Scan for the cell matching the given text and deliver its (X, Y) coordinate at center. 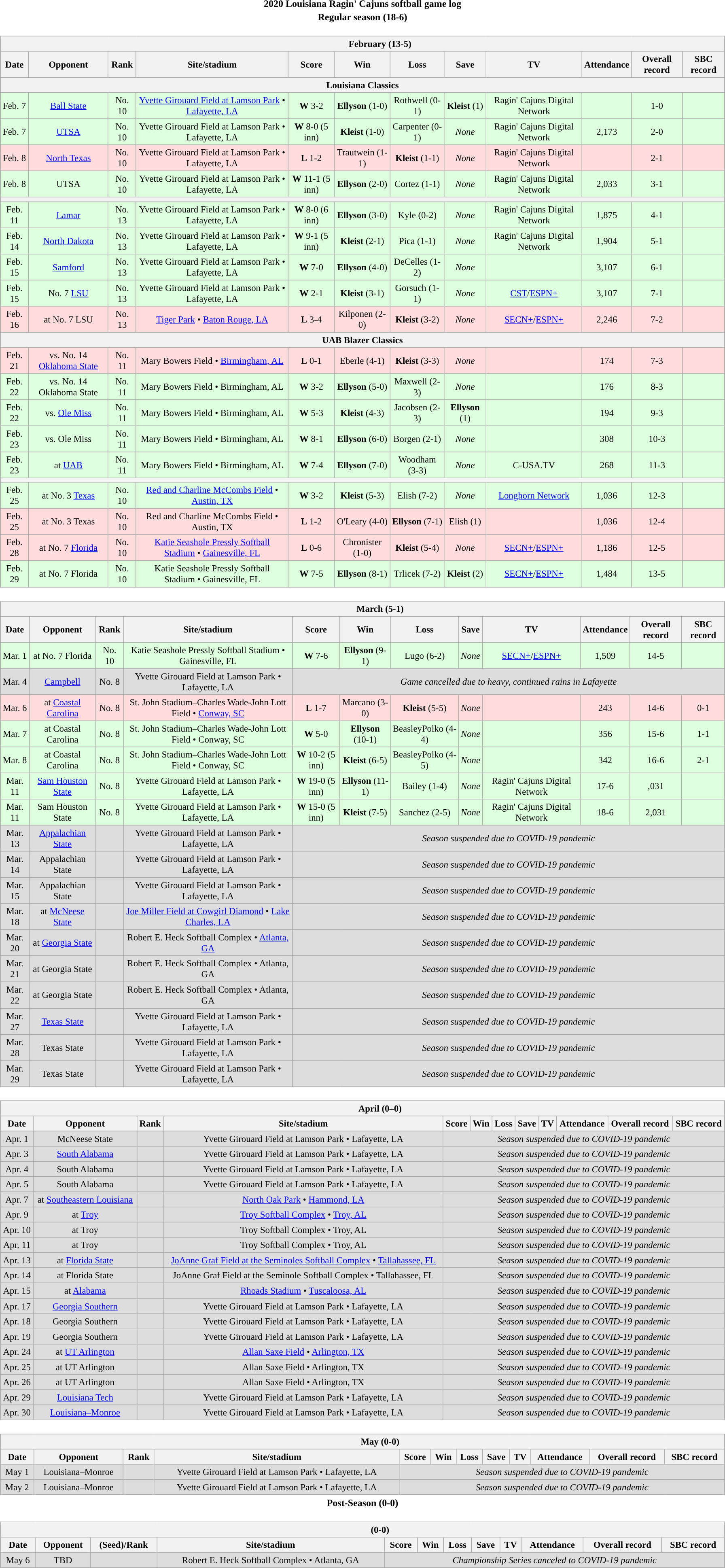
Apr. 29 (17, 1397)
176 (607, 387)
Mar. 22 (15, 995)
2,031 (656, 813)
12-3 (657, 495)
5-1 (657, 241)
7-3 (657, 361)
4-1 (657, 214)
Louisiana Classics (362, 85)
W 11-1 (5 inn) (311, 185)
L 0-1 (311, 361)
W 10-2 (5 inn) (316, 760)
1,509 (605, 656)
Chronister (1-0) (362, 548)
Apr. 5 (17, 1184)
Ellyson (2-0) (362, 185)
Feb. 28 (15, 548)
W 5-3 (311, 413)
Eberle (4-1) (362, 361)
Carpenter (0-1) (417, 132)
Apr. 26 (17, 1382)
Ellyson (1-0) (362, 106)
1-1 (703, 734)
Maxwell (2-3) (417, 387)
6-1 (657, 267)
Woodham (3-3) (417, 465)
Apr. 11 (17, 1245)
CST/ESPN+ (534, 293)
Mar. 29 (15, 1074)
17-6 (605, 786)
0-1 (703, 707)
Trlicek (7-2) (417, 574)
Ellyson (9-1) (365, 656)
Kleist (3-3) (417, 361)
February (13-5) (362, 44)
18-6 (605, 813)
Kleist (2-1) (362, 241)
3-1 (657, 185)
174 (607, 361)
L 1-7 (316, 707)
1,875 (607, 214)
14-5 (656, 656)
W 7-5 (311, 574)
W 8-1 (311, 439)
Pica (1-1) (417, 241)
Ellyson (7-0) (362, 465)
Feb. 29 (15, 574)
Lamar (68, 214)
9-3 (657, 413)
May 1 (17, 1472)
7-1 (657, 293)
North Dakota (68, 241)
Campbell (62, 681)
Feb. 21 (15, 361)
,031 (656, 786)
Apr. 25 (17, 1367)
13-5 (657, 574)
2,033 (607, 185)
Bailey (1-4) (424, 786)
Apr. 4 (17, 1169)
Borgen (2-1) (417, 439)
Apr. 24 (17, 1352)
Cortez (1-1) (417, 185)
1,904 (607, 241)
Mar. 8 (15, 760)
BeasleyPolko (4-4) (424, 734)
Kleist (6-5) (365, 760)
W 5-0 (316, 734)
Mar. 20 (15, 943)
W 8-0 (5 inn) (311, 132)
Apr. 3 (17, 1154)
Kleist (4-3) (362, 413)
April (0–0) (362, 1108)
No. 7 LSU (68, 293)
Apr. 14 (17, 1275)
at McNeese State (62, 917)
Rhoads Stadium • Tuscaloosa, AL (303, 1291)
C-USA.TV (534, 465)
308 (607, 439)
Sanchez (2-5) (424, 813)
Tiger Park • Baton Rouge, LA (212, 319)
2-0 (657, 132)
Mar. 14 (15, 864)
JoAnne Graf Field at the Seminole Softball Complex • Tallahassee, FL (303, 1275)
Mar. 21 (15, 969)
Mar. 4 (15, 681)
W 9-1 (5 inn) (311, 241)
243 (605, 707)
12-4 (657, 522)
Apr. 15 (17, 1291)
Ellyson (1) (465, 413)
Kleist (3-2) (417, 319)
W 7-0 (311, 267)
(Seed)/Rank (123, 1545)
1-0 (657, 106)
Kleist (1) (465, 106)
Ellyson (8-1) (362, 574)
Championship Series canceled to COVID-19 pandemic (554, 1560)
Mar. 18 (15, 917)
at Alabama (85, 1291)
Apr. 19 (17, 1337)
W 19-0 (5 inn) (316, 786)
May (0-0) (362, 1442)
Kilponen (2-0) (362, 319)
10-3 (657, 439)
7-2 (657, 319)
Apr. 13 (17, 1260)
Mar. 15 (15, 891)
Kleist (1-1) (417, 158)
BeasleyPolko (4-5) (424, 760)
Mar. 27 (15, 1021)
O'Leary (4-0) (362, 522)
May 6 (18, 1560)
Ellyson (6-0) (362, 439)
Ball State (68, 106)
268 (607, 465)
8-3 (657, 387)
TBD (63, 1560)
North Texas (68, 158)
Apr. 9 (17, 1215)
UAB Blazer Classics (362, 340)
W 8-0 (6 inn) (311, 214)
2,246 (607, 319)
Ellyson (3-0) (362, 214)
Kleist (7-5) (365, 813)
Lugo (6-2) (424, 656)
16-6 (656, 760)
Ellyson (7-1) (417, 522)
W 2-1 (311, 293)
Ellyson (10-1) (365, 734)
Kleist (5-3) (362, 495)
Longhorn Network (534, 495)
Ellyson (4-0) (362, 267)
Apr. 1 (17, 1139)
L 3-4 (311, 319)
Kleist (2) (465, 574)
Jacobsen (2-3) (417, 413)
Kyle (0-2) (417, 214)
March (5-1) (362, 609)
Ellyson (5-0) (362, 387)
at Southeastern Louisiana (85, 1199)
Mar. 7 (15, 734)
Apr. 18 (17, 1321)
Elish (1) (465, 522)
Mar. 28 (15, 1047)
12-5 (657, 548)
W 7-4 (311, 465)
Ellyson (11-1) (365, 786)
194 (607, 413)
W 15-0 (5 inn) (316, 813)
2,173 (607, 132)
Kleist (5-4) (417, 548)
Feb. 16 (15, 319)
Apr. 7 (17, 1199)
15-6 (656, 734)
1,484 (607, 574)
Joe Miller Field at Cowgirl Diamond • Lake Charles, LA (208, 917)
Feb. 14 (15, 241)
at UAB (68, 465)
(0-0) (362, 1530)
DeCelles (1-2) (417, 267)
1,186 (607, 548)
Game cancelled due to heavy, continued rains in Lafayette (509, 681)
L 0-6 (311, 548)
Apr. 30 (17, 1413)
Mar. 6 (15, 707)
Louisiana Tech (85, 1397)
Mar. 1 (15, 656)
342 (605, 760)
Marcano (3-0) (365, 707)
at No. 7 LSU (68, 319)
May 2 (17, 1487)
Mar. 13 (15, 838)
Trautwein (1-1) (362, 158)
Feb. 11 (15, 214)
Rothwell (0-1) (417, 106)
JoAnne Graf Field at the Seminoles Softball Complex • Tallahassee, FL (303, 1260)
Kleist (5-5) (424, 707)
Kleist (3-1) (362, 293)
Kleist (1-0) (362, 132)
North Oak Park • Hammond, LA (303, 1199)
14-6 (656, 707)
Elish (7-2) (417, 495)
356 (605, 734)
McNeese State (85, 1139)
Apr. 10 (17, 1230)
Gorsuch (1-1) (417, 293)
11-3 (657, 465)
Apr. 17 (17, 1306)
W 7-6 (316, 656)
Samford (68, 267)
